From the cell containing the given text, extract its center point as [x, y] coordinate. 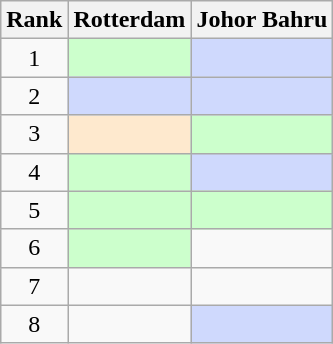
2 [34, 96]
6 [34, 248]
5 [34, 210]
3 [34, 134]
1 [34, 58]
7 [34, 286]
Rotterdam [130, 20]
4 [34, 172]
Rank [34, 20]
8 [34, 324]
Johor Bahru [262, 20]
